Identify which cell holds the provided text, then report its [X, Y] central coordinate. 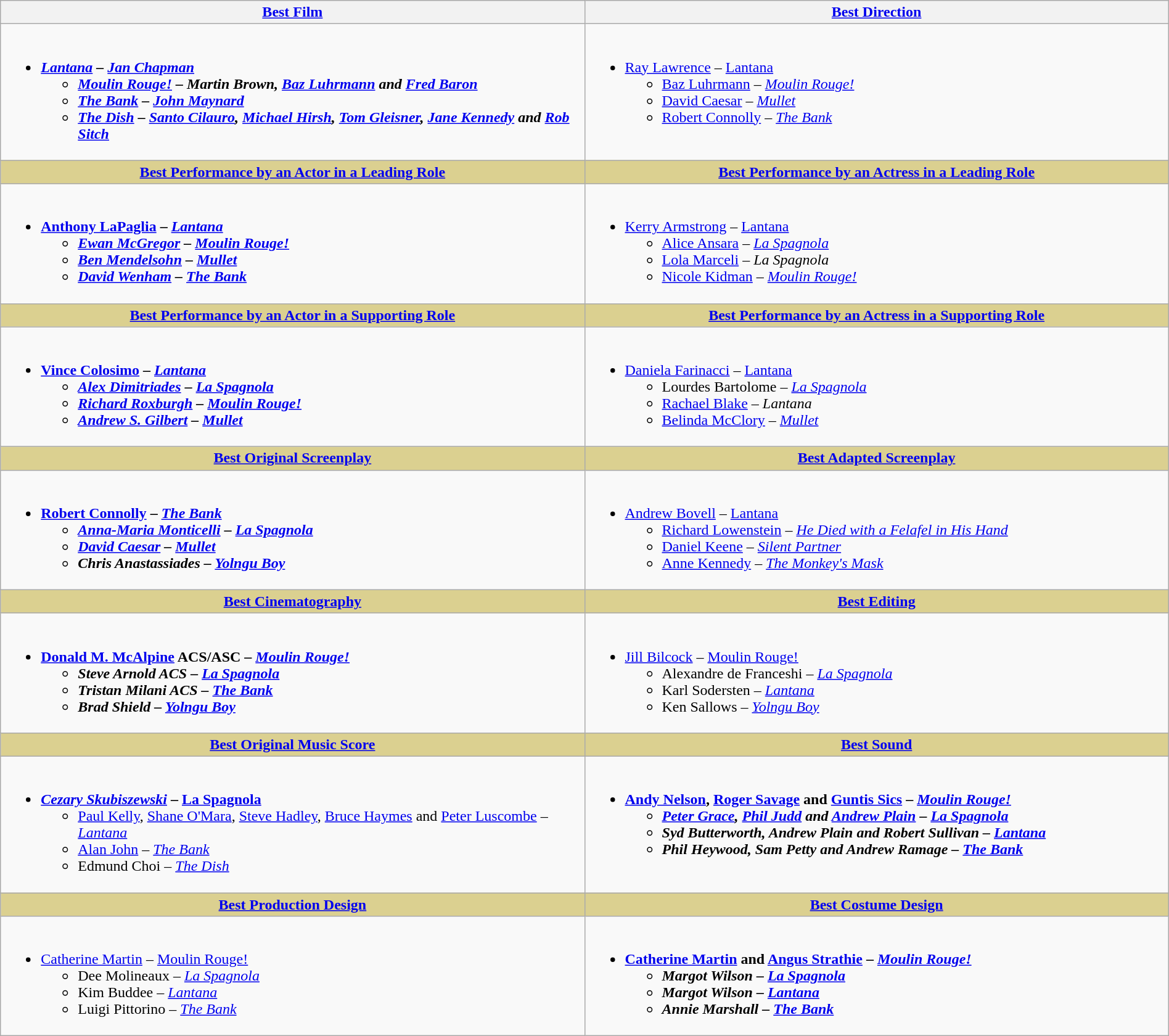
Best Performance by an Actress in a Supporting Role [877, 315]
Best Film [292, 12]
Best Production Design [292, 905]
Robert Connolly – The BankAnna-Maria Monticelli – La SpagnolaDavid Caesar – MulletChris Anastassiades – Yolngu Boy [292, 530]
Jill Bilcock – Moulin Rouge!Alexandre de Franceshi – La SpagnolaKarl Sodersten – LantanaKen Sallows – Yolngu Boy [877, 673]
Best Direction [877, 12]
Catherine Martin and Angus Strathie – Moulin Rouge!Margot Wilson – La SpagnolaMargot Wilson – LantanaAnnie Marshall – The Bank [877, 976]
Best Sound [877, 744]
Kerry Armstrong – LantanaAlice Ansara – La SpagnolaLola Marceli – La SpagnolaNicole Kidman – Moulin Rouge! [877, 244]
Daniela Farinacci – LantanaLourdes Bartolome – La SpagnolaRachael Blake – LantanaBelinda McClory – Mullet [877, 387]
Ray Lawrence – LantanaBaz Luhrmann – Moulin Rouge!David Caesar – MulletRobert Connolly – The Bank [877, 92]
Best Performance by an Actor in a Leading Role [292, 172]
Best Editing [877, 601]
Anthony LaPaglia – LantanaEwan McGregor – Moulin Rouge!Ben Mendelsohn – MulletDavid Wenham – The Bank [292, 244]
Best Performance by an Actor in a Supporting Role [292, 315]
Best Original Screenplay [292, 458]
Best Performance by an Actress in a Leading Role [877, 172]
Best Cinematography [292, 601]
Best Original Music Score [292, 744]
Donald M. McAlpine ACS/ASC – Moulin Rouge!Steve Arnold ACS – La SpagnolaTristan Milani ACS – The BankBrad Shield – Yolngu Boy [292, 673]
Best Costume Design [877, 905]
Andrew Bovell – LantanaRichard Lowenstein – He Died with a Felafel in His HandDaniel Keene – Silent PartnerAnne Kennedy – The Monkey's Mask [877, 530]
Best Adapted Screenplay [877, 458]
Catherine Martin – Moulin Rouge!Dee Molineaux – La SpagnolaKim Buddee – LantanaLuigi Pittorino – The Bank [292, 976]
Vince Colosimo – LantanaAlex Dimitriades – La SpagnolaRichard Roxburgh – Moulin Rouge!Andrew S. Gilbert – Mullet [292, 387]
